Search for the cell housing the specified text and yield its [x, y] center coordinate. 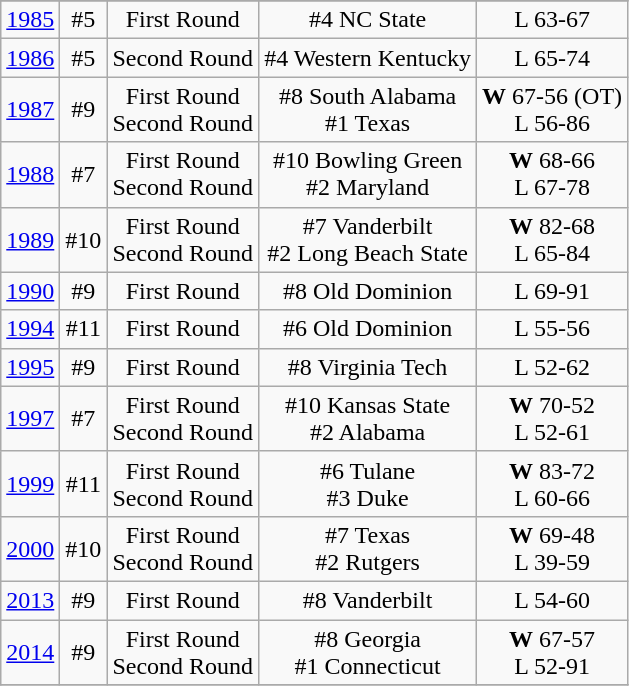
W 83-72L 60-66 [552, 484]
#6 Tulane#3 Duke [368, 484]
1986 [30, 58]
#7 Texas#2 Rutgers [368, 548]
#7 Vanderbilt#2 Long Beach State [368, 240]
#6 Old Dominion [368, 329]
#8 South Alabama#1 Texas [368, 110]
1985 [30, 20]
W 67-56 (OT)L 56-86 [552, 110]
1995 [30, 367]
#4 Western Kentucky [368, 58]
L 54-60 [552, 600]
1997 [30, 418]
#4 NC State [368, 20]
1987 [30, 110]
W 67-57L 52-91 [552, 652]
1990 [30, 291]
W 68-66L 67-78 [552, 174]
L 69-91 [552, 291]
1994 [30, 329]
W 69-48L 39-59 [552, 548]
L 52-62 [552, 367]
#10 Bowling Green#2 Maryland [368, 174]
#10 Kansas State#2 Alabama [368, 418]
Second Round [183, 58]
#8 Vanderbilt [368, 600]
2000 [30, 548]
#8 Georgia#1 Connecticut [368, 652]
2013 [30, 600]
L 55-56 [552, 329]
W 82-68L 65-84 [552, 240]
L 63-67 [552, 20]
W 70-52L 52-61 [552, 418]
#8 Old Dominion [368, 291]
1999 [30, 484]
L 65-74 [552, 58]
2014 [30, 652]
1988 [30, 174]
1989 [30, 240]
#8 Virginia Tech [368, 367]
